Search for the cell housing the specified text and yield its (X, Y) center coordinate. 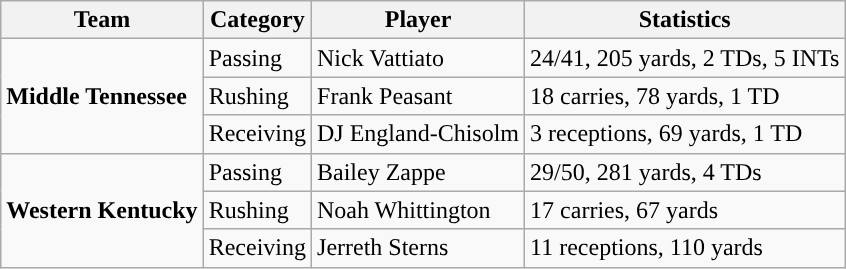
17 carries, 67 yards (685, 210)
Jerreth Sterns (418, 248)
Western Kentucky (102, 210)
Bailey Zappe (418, 172)
Category (257, 20)
3 receptions, 69 yards, 1 TD (685, 134)
Nick Vattiato (418, 58)
Statistics (685, 20)
Frank Peasant (418, 96)
11 receptions, 110 yards (685, 248)
Team (102, 20)
Noah Whittington (418, 210)
DJ England-Chisolm (418, 134)
29/50, 281 yards, 4 TDs (685, 172)
18 carries, 78 yards, 1 TD (685, 96)
Middle Tennessee (102, 96)
24/41, 205 yards, 2 TDs, 5 INTs (685, 58)
Player (418, 20)
